Search for the cell housing the specified text and yield its (X, Y) center coordinate. 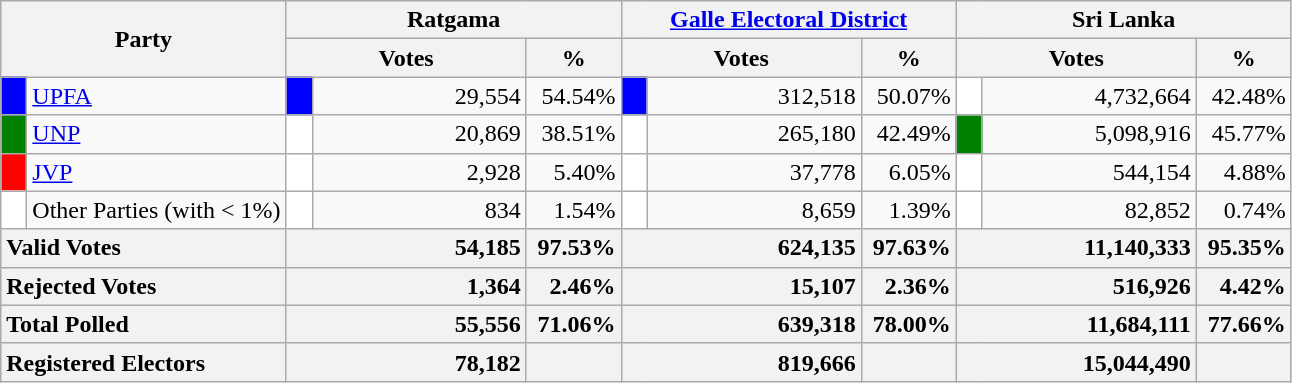
11,684,111 (1076, 324)
54,185 (406, 248)
38.51% (574, 134)
Ratgama (454, 20)
5.40% (574, 172)
77.66% (1244, 324)
834 (419, 210)
Sri Lanka (1124, 20)
54.54% (574, 96)
1.39% (908, 210)
97.53% (574, 248)
624,135 (741, 248)
516,926 (1076, 286)
UPFA (156, 96)
312,518 (754, 96)
2.46% (574, 286)
42.49% (908, 134)
15,044,490 (1076, 362)
0.74% (1244, 210)
Registered Electors (144, 362)
Total Polled (144, 324)
Other Parties (with < 1%) (156, 210)
265,180 (754, 134)
4.42% (1244, 286)
50.07% (908, 96)
95.35% (1244, 248)
1.54% (574, 210)
639,318 (741, 324)
819,666 (741, 362)
78.00% (908, 324)
5,098,916 (1089, 134)
42.48% (1244, 96)
45.77% (1244, 134)
15,107 (741, 286)
37,778 (754, 172)
Valid Votes (144, 248)
20,869 (419, 134)
544,154 (1089, 172)
Party (144, 39)
29,554 (419, 96)
55,556 (406, 324)
11,140,333 (1076, 248)
2.36% (908, 286)
8,659 (754, 210)
71.06% (574, 324)
4.88% (1244, 172)
4,732,664 (1089, 96)
2,928 (419, 172)
78,182 (406, 362)
Galle Electoral District (788, 20)
JVP (156, 172)
6.05% (908, 172)
97.63% (908, 248)
Rejected Votes (144, 286)
82,852 (1089, 210)
1,364 (406, 286)
UNP (156, 134)
